Return the (X, Y) coordinate for the center point of the cell that contains the specified text.  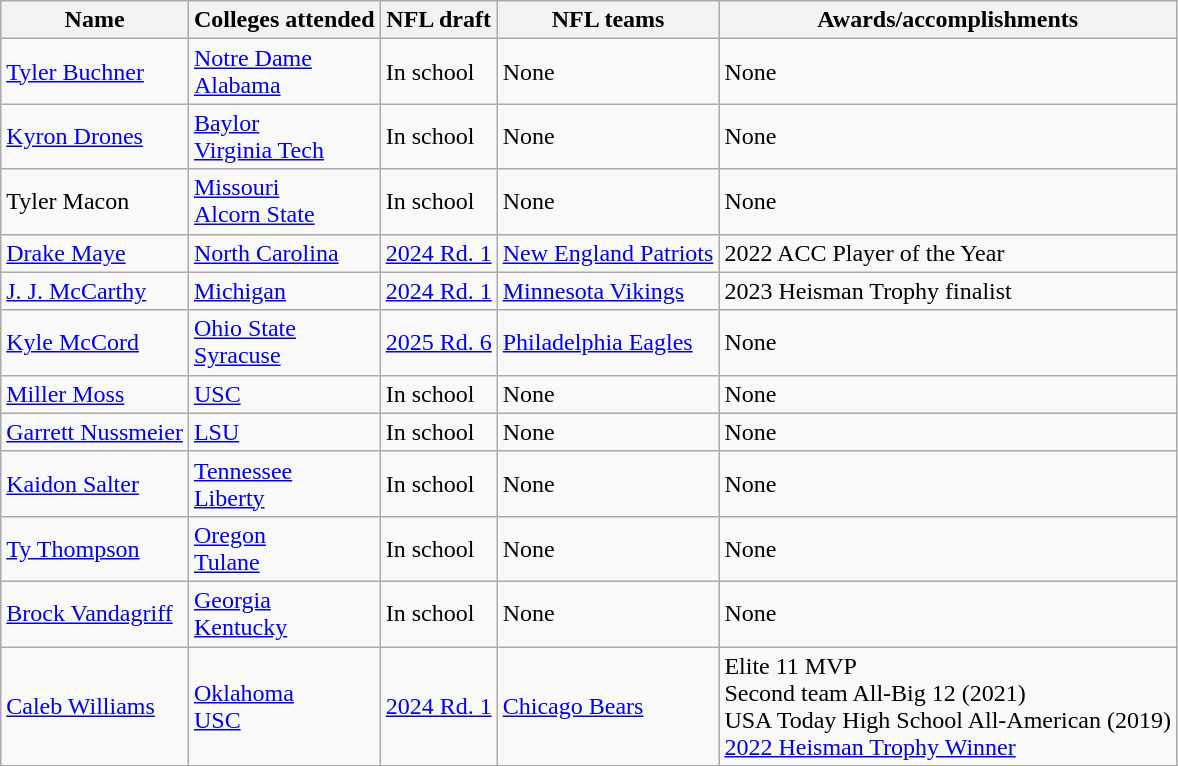
OklahomaUSC (284, 706)
LSU (284, 432)
Garrett Nussmeier (95, 432)
TennesseeLiberty (284, 484)
Philadelphia Eagles (608, 342)
NFL teams (608, 20)
Awards/accomplishments (948, 20)
Ohio StateSyracuse (284, 342)
2023 Heisman Trophy finalist (948, 291)
Notre DameAlabama (284, 72)
GeorgiaKentucky (284, 614)
Caleb Williams (95, 706)
Tyler Buchner (95, 72)
Elite 11 MVPSecond team All-Big 12 (2021)USA Today High School All-American (2019)2022 Heisman Trophy Winner (948, 706)
North Carolina (284, 253)
Drake Maye (95, 253)
Michigan (284, 291)
Kyron Drones (95, 136)
NFL draft (438, 20)
2022 ACC Player of the Year (948, 253)
USC (284, 394)
BaylorVirginia Tech (284, 136)
Miller Moss (95, 394)
Kyle McCord (95, 342)
J. J. McCarthy (95, 291)
MissouriAlcorn State (284, 202)
Minnesota Vikings (608, 291)
Kaidon Salter (95, 484)
New England Patriots (608, 253)
Name (95, 20)
Ty Thompson (95, 548)
2025 Rd. 6 (438, 342)
OregonTulane (284, 548)
Brock Vandagriff (95, 614)
Colleges attended (284, 20)
Tyler Macon (95, 202)
Chicago Bears (608, 706)
